Output the (x, y) coordinate of the center of the cell containing the given text.  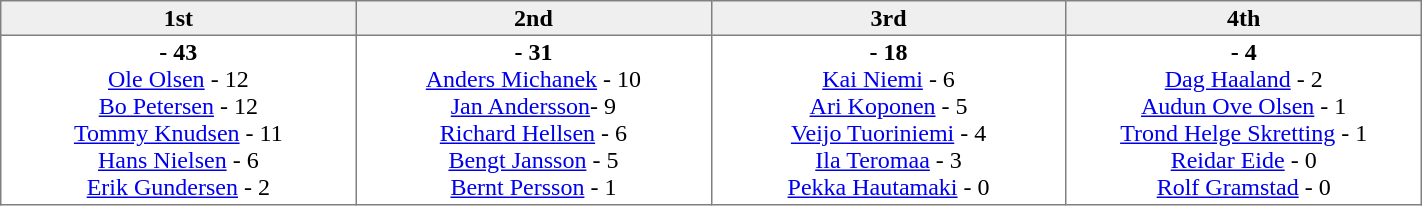
3rd (888, 18)
- 31Anders Michanek - 10Jan Andersson- 9Richard Hellsen - 6Bengt Jansson - 5Bernt Persson - 1 (534, 120)
1st (178, 18)
- 18Kai Niemi - 6Ari Koponen - 5Veijo Tuoriniemi - 4Ila Teromaa - 3Pekka Hautamaki - 0 (888, 120)
2nd (534, 18)
- 43Ole Olsen - 12Bo Petersen - 12Tommy Knudsen - 11Hans Nielsen - 6Erik Gundersen - 2 (178, 120)
4th (1244, 18)
- 4Dag Haaland - 2Audun Ove Olsen - 1Trond Helge Skretting - 1Reidar Eide - 0Rolf Gramstad - 0 (1244, 120)
